Return the [X, Y] coordinate for the center point of the cell that contains the specified text.  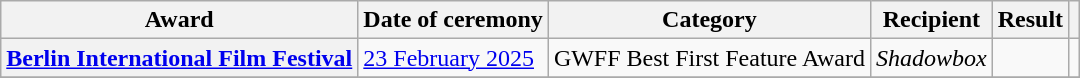
Award [180, 20]
Result [1030, 20]
23 February 2025 [454, 58]
Category [709, 20]
Date of ceremony [454, 20]
Recipient [932, 20]
Shadowbox [932, 58]
Berlin International Film Festival [180, 58]
GWFF Best First Feature Award [709, 58]
